Output the [x, y] coordinate of the center of the cell containing the given text.  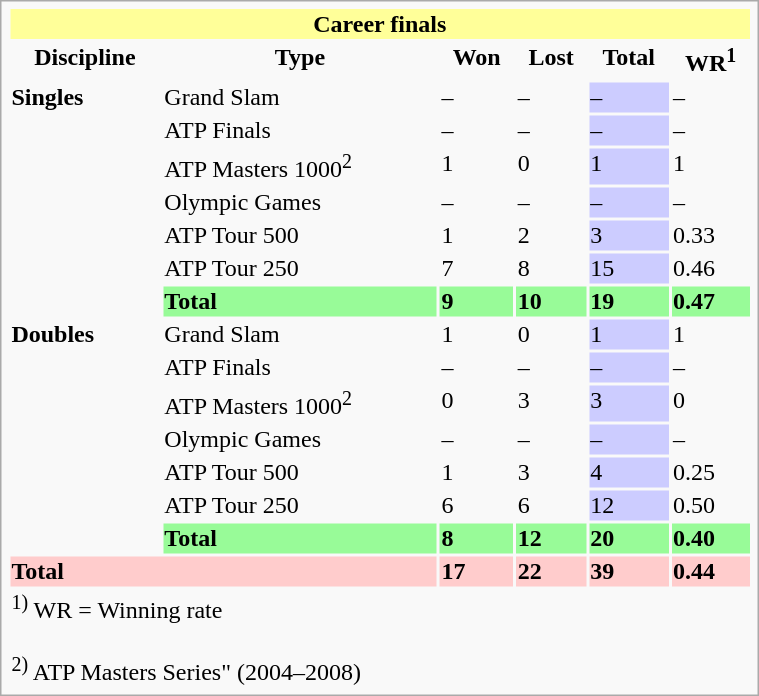
Discipline [85, 60]
Type [300, 60]
10 [550, 301]
0.47 [711, 301]
Singles [85, 199]
15 [629, 268]
9 [476, 301]
Career finals [380, 24]
17 [476, 572]
1) WR = Winning rate2) ATP Masters Series" (2004–2008) [380, 638]
0.46 [711, 268]
0.44 [711, 572]
4 [629, 473]
0.33 [711, 235]
0.50 [711, 506]
Doubles [85, 436]
0.40 [711, 539]
19 [629, 301]
22 [550, 572]
WR1 [711, 60]
39 [629, 572]
7 [476, 268]
2 [550, 235]
20 [629, 539]
Lost [550, 60]
0.25 [711, 473]
Won [476, 60]
